Return the [X, Y] coordinate for the center point of the cell that contains the specified text.  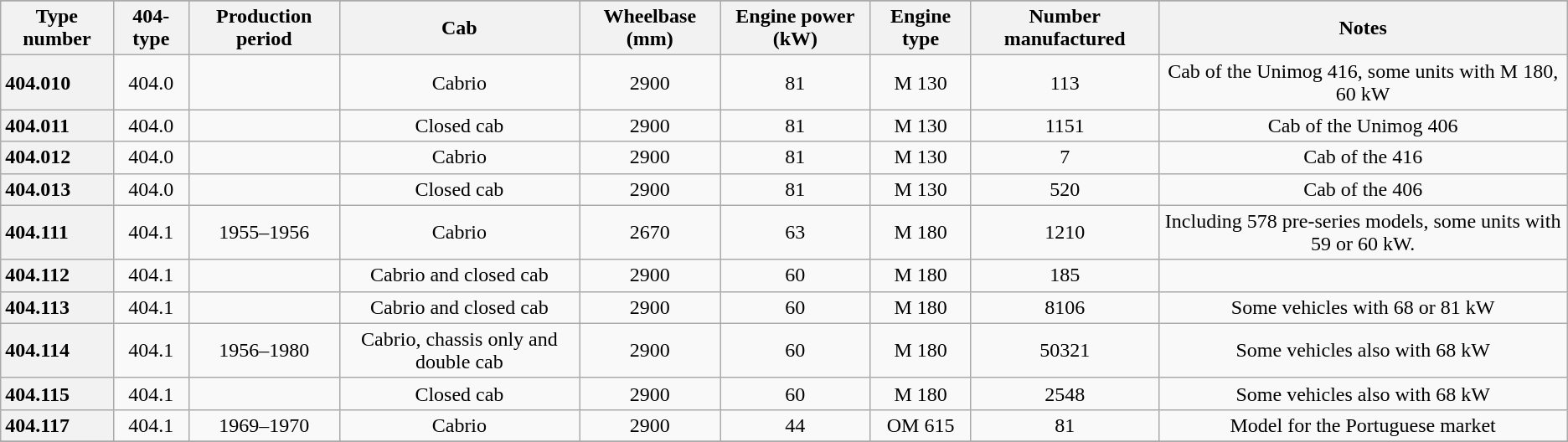
Cab of the 406 [1363, 189]
Some vehicles with 68 or 81 kW [1363, 307]
404.011 [57, 126]
Cab of the Unimog 416, some units with M 180, 60 kW [1363, 82]
2548 [1065, 393]
Engine power (kW) [796, 28]
Production period [264, 28]
1210 [1065, 233]
Number manufactured [1065, 28]
404.113 [57, 307]
520 [1065, 189]
Cab of the 416 [1363, 157]
8106 [1065, 307]
404.012 [57, 157]
185 [1065, 275]
1151 [1065, 126]
113 [1065, 82]
404.112 [57, 275]
1955–1956 [264, 233]
404.114 [57, 350]
404.013 [57, 189]
Model for the Portuguese market [1363, 425]
Cab [459, 28]
7 [1065, 157]
404.010 [57, 82]
1969–1970 [264, 425]
404.115 [57, 393]
63 [796, 233]
44 [796, 425]
Type number [57, 28]
Engine type [921, 28]
50321 [1065, 350]
Cab of the Unimog 406 [1363, 126]
404.111 [57, 233]
Wheelbase (mm) [650, 28]
404-type [151, 28]
404.117 [57, 425]
Including 578 pre-series models, some units with 59 or 60 kW. [1363, 233]
OM 615 [921, 425]
Notes [1363, 28]
Cabrio, chassis only and double cab [459, 350]
1956–1980 [264, 350]
2670 [650, 233]
